Return (x, y) of the center of cell containing provided text 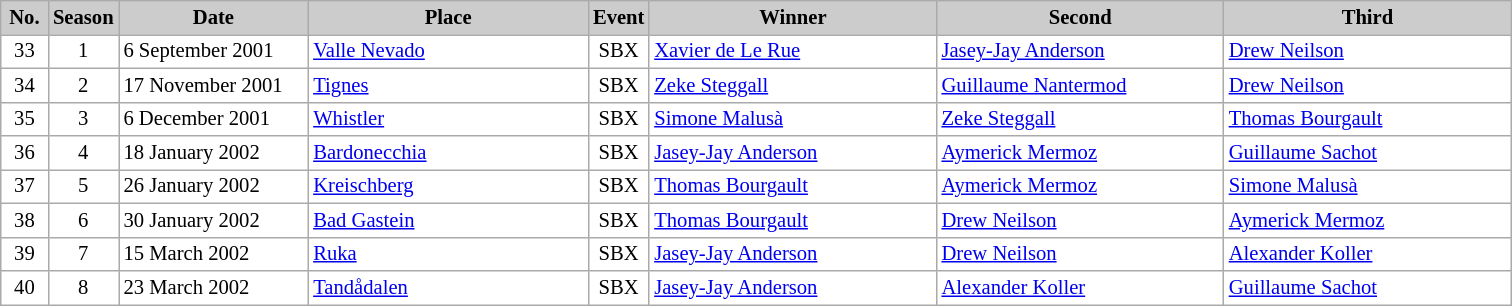
30 January 2002 (213, 220)
Event (618, 17)
40 (24, 287)
Kreischberg (448, 186)
26 January 2002 (213, 186)
6 (83, 220)
2 (83, 85)
Second (1080, 17)
6 September 2001 (213, 51)
Ruka (448, 254)
15 March 2002 (213, 254)
Bardonecchia (448, 153)
Bad Gastein (448, 220)
No. (24, 17)
Season (83, 17)
Guillaume Nantermod (1080, 85)
Date (213, 17)
34 (24, 85)
35 (24, 119)
5 (83, 186)
Place (448, 17)
Third (1368, 17)
Whistler (448, 119)
37 (24, 186)
1 (83, 51)
17 November 2001 (213, 85)
6 December 2001 (213, 119)
4 (83, 153)
7 (83, 254)
23 March 2002 (213, 287)
Valle Nevado (448, 51)
Tandådalen (448, 287)
Xavier de Le Rue (792, 51)
33 (24, 51)
39 (24, 254)
18 January 2002 (213, 153)
36 (24, 153)
Winner (792, 17)
3 (83, 119)
Tignes (448, 85)
8 (83, 287)
38 (24, 220)
